Find where the given text appears and provide that cell's center as (X, Y) coordinate. 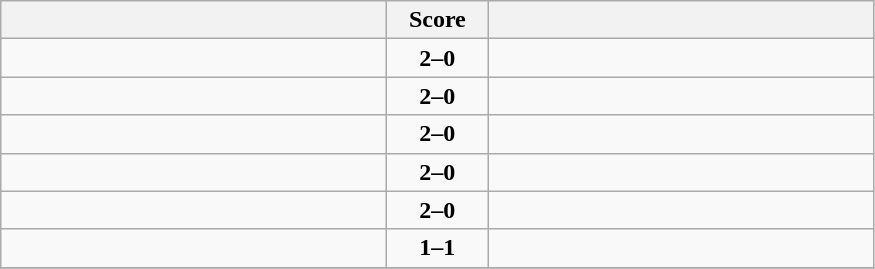
Score (438, 20)
1–1 (438, 248)
